Scan for the cell matching the given text and deliver its [X, Y] coordinate at center. 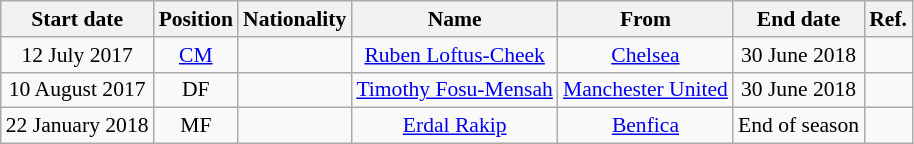
From [646, 19]
DF [196, 90]
Name [454, 19]
Manchester United [646, 90]
Benfica [646, 126]
Position [196, 19]
Timothy Fosu-Mensah [454, 90]
Ref. [888, 19]
Start date [78, 19]
End date [798, 19]
CM [196, 55]
12 July 2017 [78, 55]
Erdal Rakip [454, 126]
Nationality [294, 19]
10 August 2017 [78, 90]
Ruben Loftus-Cheek [454, 55]
End of season [798, 126]
Chelsea [646, 55]
22 January 2018 [78, 126]
MF [196, 126]
